Output the (X, Y) coordinate of the center of the cell containing the given text.  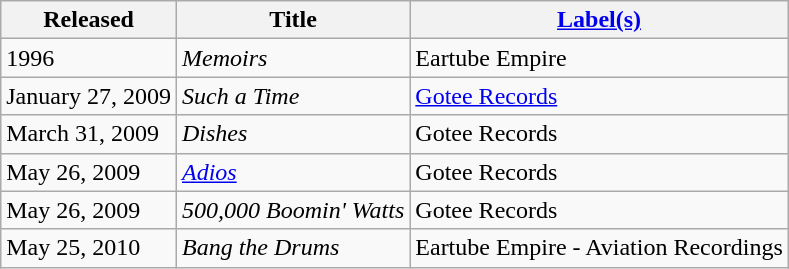
1996 (89, 58)
Bang the Drums (292, 248)
Adios (292, 172)
Such a Time (292, 96)
January 27, 2009 (89, 96)
Label(s) (600, 20)
500,000 Boomin' Watts (292, 210)
Eartube Empire (600, 58)
Eartube Empire - Aviation Recordings (600, 248)
May 25, 2010 (89, 248)
Title (292, 20)
Released (89, 20)
Memoirs (292, 58)
Dishes (292, 134)
March 31, 2009 (89, 134)
